Provide the (x, y) coordinate of the cell's center where the given text is located.  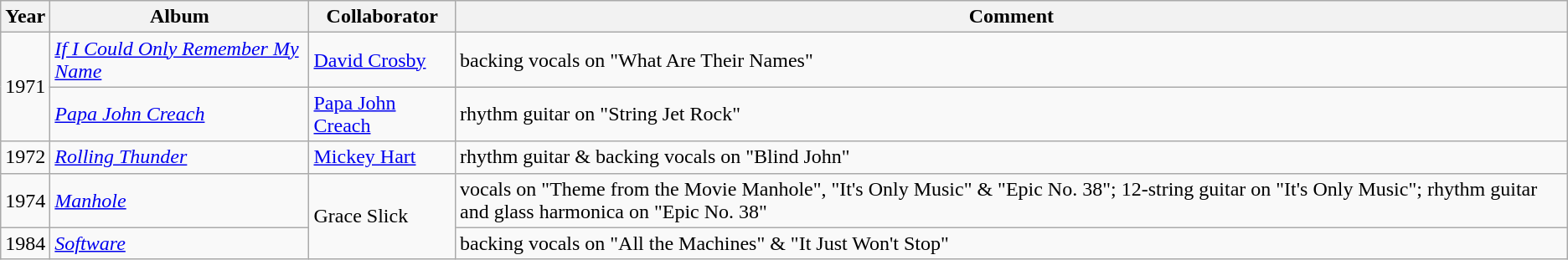
Year (25, 17)
Mickey Hart (382, 157)
1984 (25, 243)
Album (179, 17)
1971 (25, 87)
Manhole (179, 201)
backing vocals on "What Are Their Names" (1011, 60)
Rolling Thunder (179, 157)
1972 (25, 157)
Software (179, 243)
rhythm guitar & backing vocals on "Blind John" (1011, 157)
backing vocals on "All the Machines" & "It Just Won't Stop" (1011, 243)
rhythm guitar on "String Jet Rock" (1011, 114)
Comment (1011, 17)
Grace Slick (382, 216)
1974 (25, 201)
If I Could Only Remember My Name (179, 60)
Collaborator (382, 17)
David Crosby (382, 60)
